Pinpoint the cell where the given text exists, returning its (x, y) midpoint coordinate. 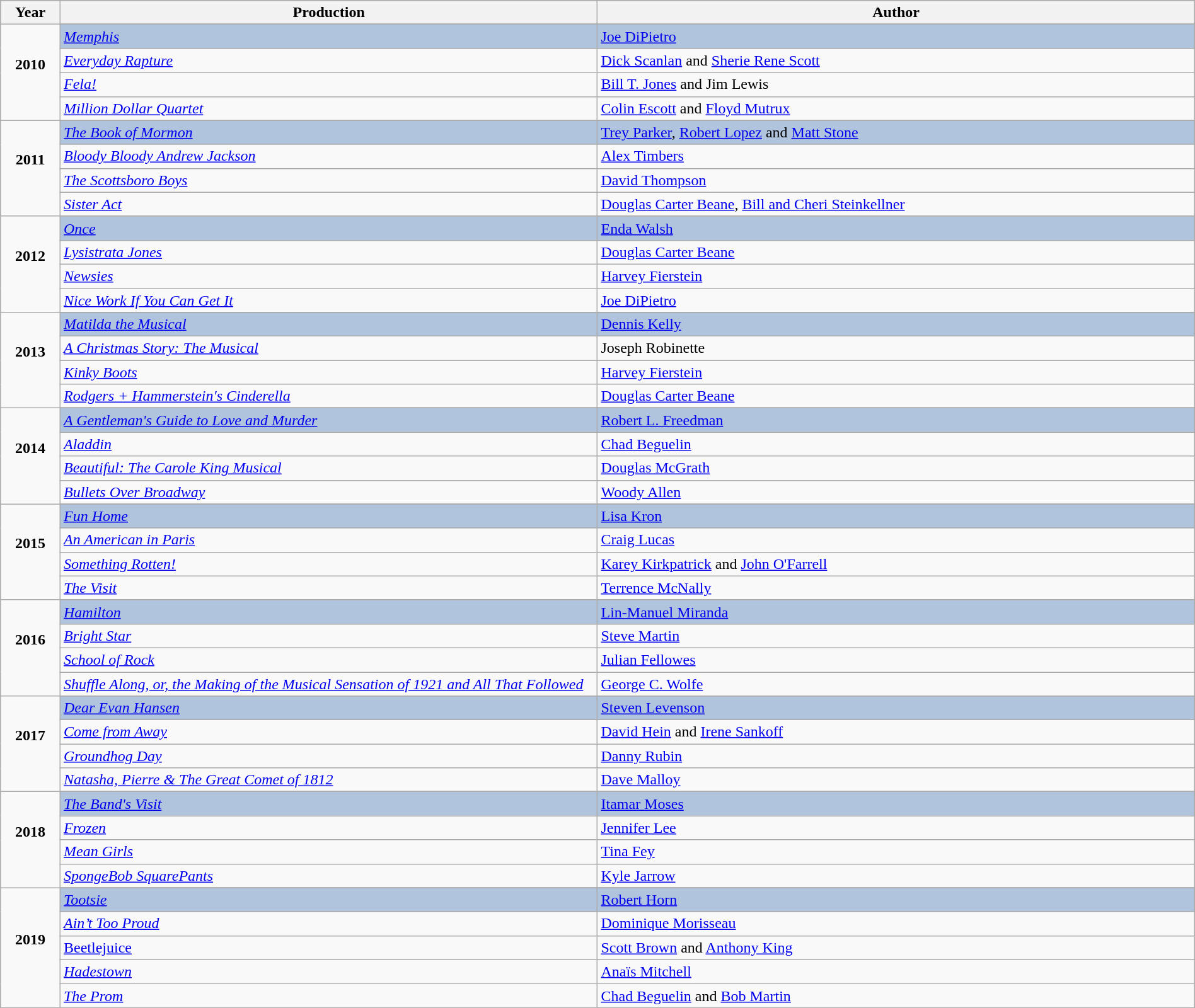
Rodgers + Hammerstein's Cinderella (329, 396)
Beetlejuice (329, 948)
Itamar Moses (896, 804)
Dennis Kelly (896, 324)
Joseph Robinette (896, 348)
Shuffle Along, or, the Making of the Musical Sensation of 1921 and All That Followed (329, 684)
Alex Timbers (896, 156)
Anaïs Mitchell (896, 971)
Tina Fey (896, 852)
Beautiful: The Carole King Musical (329, 468)
Steven Levenson (896, 708)
2012 (30, 264)
2010 (30, 72)
Kyle Jarrow (896, 876)
2011 (30, 168)
Chad Beguelin and Bob Martin (896, 995)
The Band's Visit (329, 804)
School of Rock (329, 660)
Bloody Bloody Andrew Jackson (329, 156)
Bright Star (329, 636)
Ain’t Too Proud (329, 924)
Douglas McGrath (896, 468)
Dick Scanlan and Sherie Rene Scott (896, 60)
Matilda the Musical (329, 324)
Dave Malloy (896, 780)
Come from Away (329, 732)
Groundhog Day (329, 756)
Craig Lucas (896, 540)
Dear Evan Hansen (329, 708)
2016 (30, 648)
Million Dollar Quartet (329, 108)
Hadestown (329, 971)
Bill T. Jones and Jim Lewis (896, 84)
George C. Wolfe (896, 684)
Natasha, Pierre & The Great Comet of 1812 (329, 780)
Author (896, 13)
Something Rotten! (329, 564)
Newsies (329, 276)
David Thompson (896, 180)
2018 (30, 840)
Tootsie (329, 900)
Lisa Kron (896, 516)
Fun Home (329, 516)
Steve Martin (896, 636)
Kinky Boots (329, 372)
Colin Escott and Floyd Mutrux (896, 108)
Lysistrata Jones (329, 252)
The Visit (329, 588)
Mean Girls (329, 852)
SpongeBob SquarePants (329, 876)
2019 (30, 948)
Once (329, 228)
Sister Act (329, 204)
Year (30, 13)
Karey Kirkpatrick and John O'Farrell (896, 564)
Terrence McNally (896, 588)
Douglas Carter Beane, Bill and Cheri Steinkellner (896, 204)
Woody Allen (896, 492)
The Book of Mormon (329, 132)
Frozen (329, 828)
Trey Parker, Robert Lopez and Matt Stone (896, 132)
The Scottsboro Boys (329, 180)
The Prom (329, 995)
Enda Walsh (896, 228)
Nice Work If You Can Get It (329, 301)
Fela! (329, 84)
Jennifer Lee (896, 828)
Robert Horn (896, 900)
Scott Brown and Anthony King (896, 948)
A Gentleman's Guide to Love and Murder (329, 420)
2017 (30, 744)
Lin-Manuel Miranda (896, 612)
Memphis (329, 37)
Aladdin (329, 444)
2014 (30, 456)
Dominique Morisseau (896, 924)
Hamilton (329, 612)
Julian Fellowes (896, 660)
Production (329, 13)
An American in Paris (329, 540)
Chad Beguelin (896, 444)
2013 (30, 360)
Robert L. Freedman (896, 420)
Bullets Over Broadway (329, 492)
2015 (30, 552)
Danny Rubin (896, 756)
David Hein and Irene Sankoff (896, 732)
Everyday Rapture (329, 60)
A Christmas Story: The Musical (329, 348)
